From the cell containing the given text, extract its center point as (X, Y) coordinate. 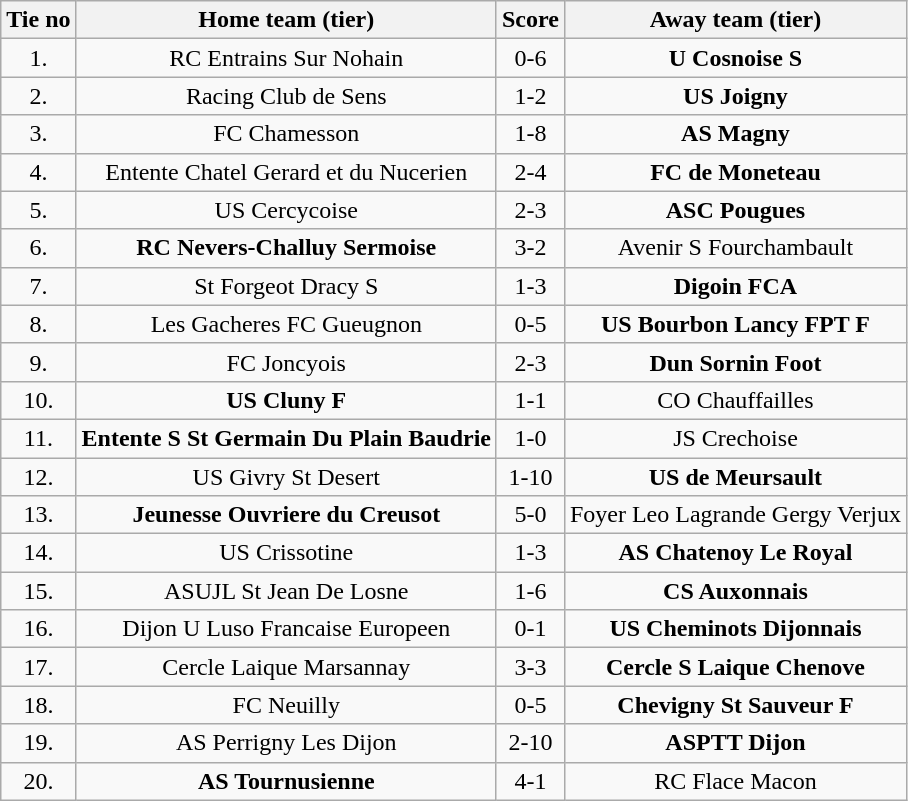
3. (38, 134)
2-10 (530, 743)
Home team (tier) (286, 20)
US de Meursault (735, 477)
US Givry St Desert (286, 477)
5. (38, 210)
ASPTT Dijon (735, 743)
US Bourbon Lancy FPT F (735, 324)
6. (38, 248)
1-8 (530, 134)
FC Neuilly (286, 705)
4-1 (530, 781)
4. (38, 172)
2-4 (530, 172)
1-6 (530, 591)
16. (38, 629)
Away team (tier) (735, 20)
13. (38, 515)
ASC Pougues (735, 210)
Entente Chatel Gerard et du Nucerien (286, 172)
U Cosnoise S (735, 58)
0-1 (530, 629)
3-3 (530, 667)
20. (38, 781)
Jeunesse Ouvriere du Creusot (286, 515)
3-2 (530, 248)
Tie no (38, 20)
CO Chauffailles (735, 400)
1-0 (530, 438)
RC Flace Macon (735, 781)
US Joigny (735, 96)
US Cercycoise (286, 210)
St Forgeot Dracy S (286, 286)
US Crissotine (286, 553)
Cercle S Laique Chenove (735, 667)
US Cheminots Dijonnais (735, 629)
AS Tournusienne (286, 781)
JS Crechoise (735, 438)
Dijon U Luso Francaise Europeen (286, 629)
Score (530, 20)
1-10 (530, 477)
Cercle Laique Marsannay (286, 667)
10. (38, 400)
RC Nevers-Challuy Sermoise (286, 248)
12. (38, 477)
Racing Club de Sens (286, 96)
AS Perrigny Les Dijon (286, 743)
Digoin FCA (735, 286)
1-2 (530, 96)
US Cluny F (286, 400)
RC Entrains Sur Nohain (286, 58)
FC Chamesson (286, 134)
14. (38, 553)
ASUJL St Jean De Losne (286, 591)
2. (38, 96)
15. (38, 591)
AS Chatenoy Le Royal (735, 553)
AS Magny (735, 134)
FC de Moneteau (735, 172)
Dun Sornin Foot (735, 362)
5-0 (530, 515)
FC Joncyois (286, 362)
11. (38, 438)
8. (38, 324)
Foyer Leo Lagrande Gergy Verjux (735, 515)
17. (38, 667)
1. (38, 58)
9. (38, 362)
7. (38, 286)
19. (38, 743)
CS Auxonnais (735, 591)
Chevigny St Sauveur F (735, 705)
Entente S St Germain Du Plain Baudrie (286, 438)
18. (38, 705)
Avenir S Fourchambault (735, 248)
0-6 (530, 58)
1-1 (530, 400)
Les Gacheres FC Gueugnon (286, 324)
